Capture the cell that displays the provided text and extract its (x, y) central coordinate. 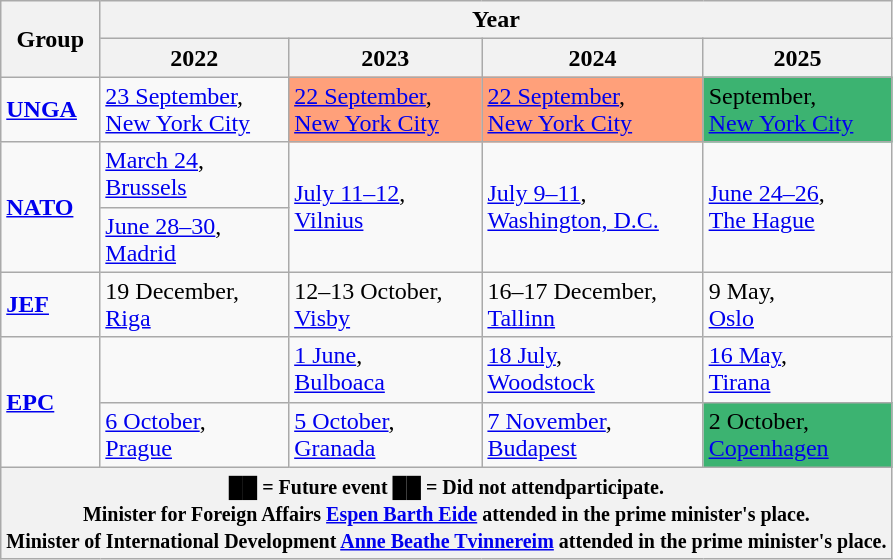
2022 (194, 58)
16 May, Tirana (798, 370)
UNGA (50, 110)
12–13 October, Visby (386, 304)
2025 (798, 58)
JEF (50, 304)
2023 (386, 58)
June 28–30, Madrid (194, 240)
2 October, Copenhagen (798, 434)
7 November, Budapest (592, 434)
16–17 December, Tallinn (592, 304)
18 July, Woodstock (592, 370)
EPC (50, 402)
July 11–12, Vilnius (386, 207)
July 9–11, Washington, D.C. (592, 207)
9 May, Oslo (798, 304)
5 October, Granada (386, 434)
19 December, Riga (194, 304)
March 24, Brussels (194, 174)
September, New York City (798, 110)
2024 (592, 58)
23 September, New York City (194, 110)
June 24–26, The Hague (798, 207)
1 June, Bulboaca (386, 370)
Year (496, 20)
NATO (50, 207)
6 October, Prague (194, 434)
Group (50, 39)
